Return the [x, y] coordinate for the center point of the cell that contains the specified text.  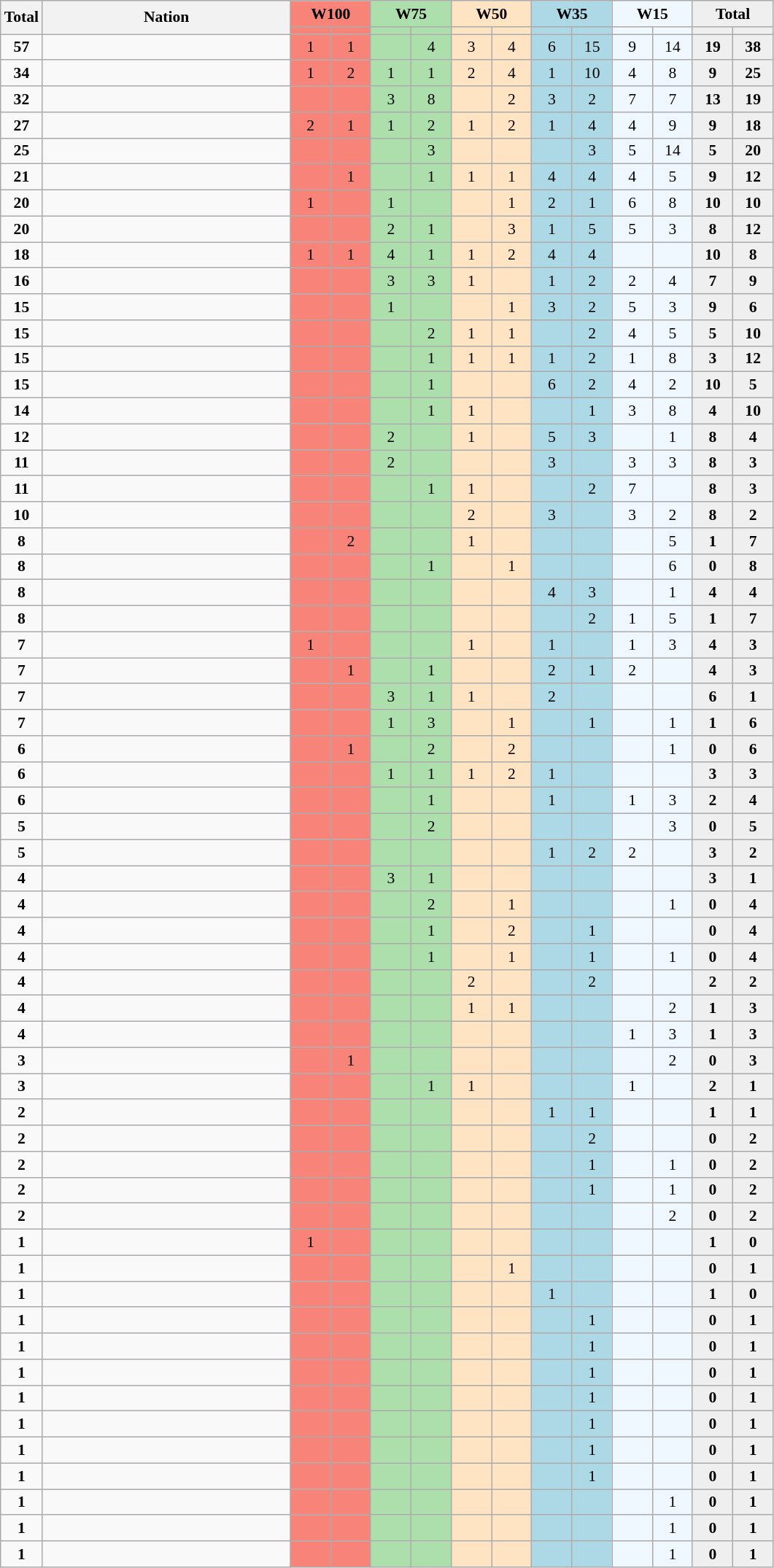
32 [22, 99]
27 [22, 125]
13 [712, 99]
W35 [572, 14]
34 [22, 74]
W75 [411, 14]
21 [22, 177]
57 [22, 47]
W100 [330, 14]
Nation [166, 18]
38 [753, 47]
W50 [492, 14]
W15 [652, 14]
16 [22, 282]
